Return (X, Y) of the center of cell containing provided text 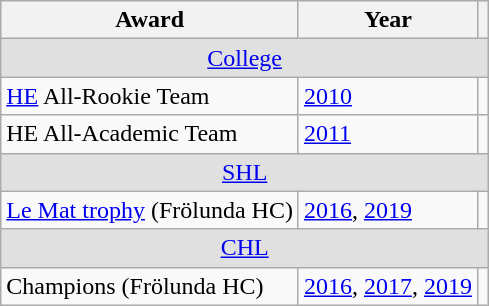
Champions (Frölunda HC) (150, 286)
HE All-Academic Team (150, 134)
2011 (388, 134)
2016, 2019 (388, 210)
College (245, 58)
2016, 2017, 2019 (388, 286)
2010 (388, 96)
Le Mat trophy (Frölunda HC) (150, 210)
Award (150, 20)
HE All-Rookie Team (150, 96)
SHL (245, 172)
CHL (245, 248)
Year (388, 20)
